Scan for the cell matching the given text and deliver its (X, Y) coordinate at center. 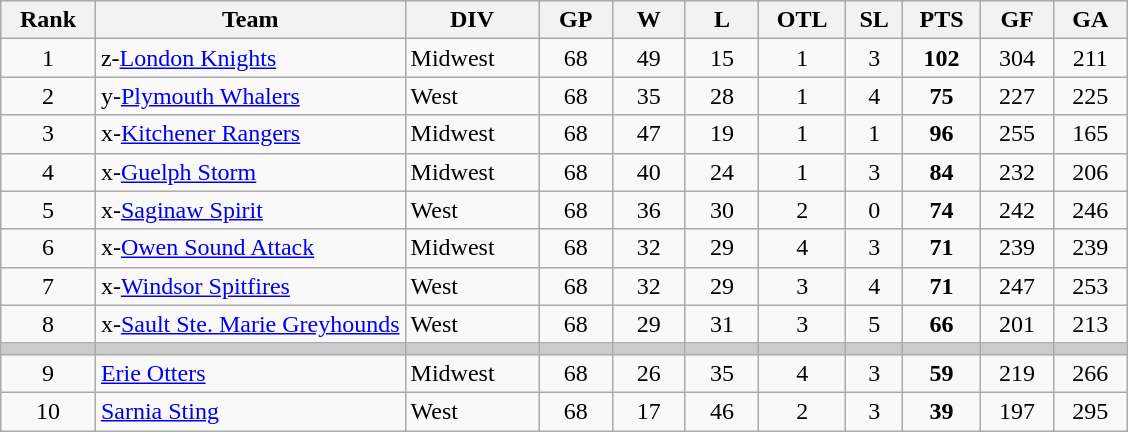
15 (722, 58)
247 (1016, 286)
197 (1016, 411)
227 (1016, 96)
z-London Knights (250, 58)
165 (1090, 134)
x-Owen Sound Attack (250, 248)
206 (1090, 172)
40 (648, 172)
225 (1090, 96)
30 (722, 210)
x-Saginaw Spirit (250, 210)
24 (722, 172)
DIV (472, 20)
304 (1016, 58)
19 (722, 134)
26 (648, 373)
295 (1090, 411)
Rank (48, 20)
246 (1090, 210)
66 (942, 324)
255 (1016, 134)
39 (942, 411)
211 (1090, 58)
232 (1016, 172)
7 (48, 286)
75 (942, 96)
59 (942, 373)
x-Kitchener Rangers (250, 134)
x-Guelph Storm (250, 172)
219 (1016, 373)
Team (250, 20)
SL (874, 20)
0 (874, 210)
47 (648, 134)
L (722, 20)
Erie Otters (250, 373)
x-Sault Ste. Marie Greyhounds (250, 324)
36 (648, 210)
102 (942, 58)
17 (648, 411)
Sarnia Sting (250, 411)
PTS (942, 20)
253 (1090, 286)
9 (48, 373)
242 (1016, 210)
28 (722, 96)
74 (942, 210)
x-Windsor Spitfires (250, 286)
84 (942, 172)
W (648, 20)
213 (1090, 324)
49 (648, 58)
y-Plymouth Whalers (250, 96)
GP (576, 20)
31 (722, 324)
GF (1016, 20)
266 (1090, 373)
96 (942, 134)
OTL (802, 20)
8 (48, 324)
10 (48, 411)
GA (1090, 20)
201 (1016, 324)
6 (48, 248)
46 (722, 411)
